Find where the given text appears and provide that cell's center as [x, y] coordinate. 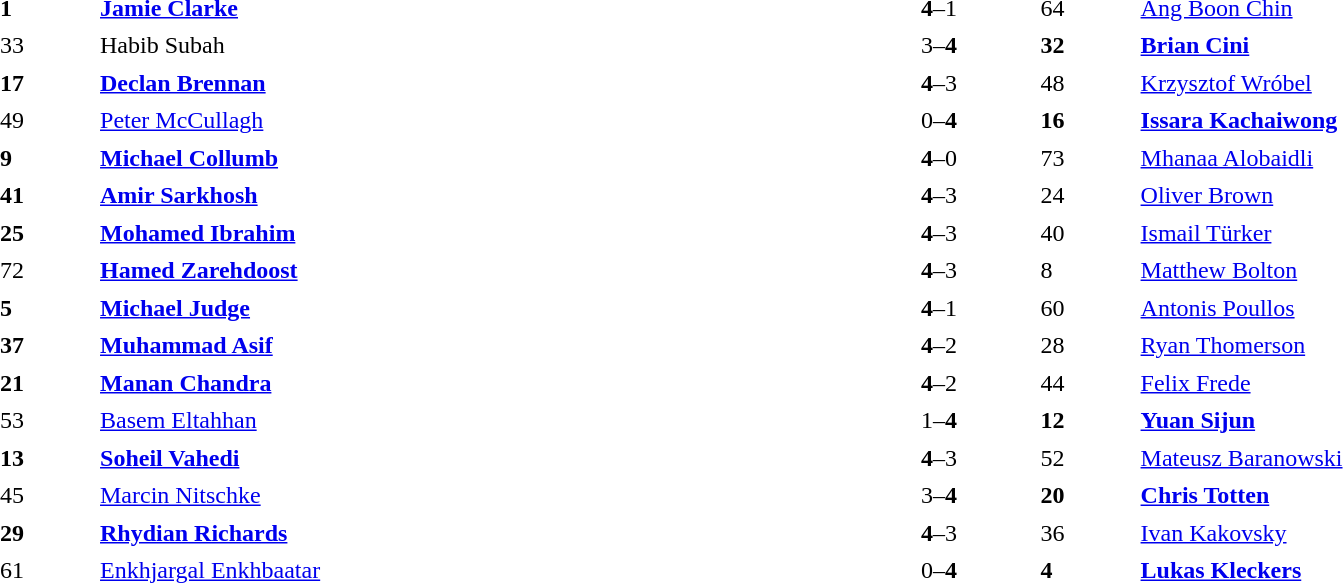
Amir Sarkhosh [469, 195]
Muhammad Asif [469, 345]
32 [1086, 45]
73 [1086, 158]
40 [1086, 233]
8 [1086, 271]
1–4 [938, 421]
4–0 [938, 158]
Hamed Zarehdoost [469, 271]
Basem Eltahhan [469, 421]
48 [1086, 83]
Manan Chandra [469, 383]
Rhydian Richards [469, 533]
52 [1086, 458]
Habib Subah [469, 45]
Mohamed Ibrahim [469, 233]
16 [1086, 121]
0–4 [938, 121]
Michael Judge [469, 308]
60 [1086, 308]
20 [1086, 495]
44 [1086, 383]
36 [1086, 533]
Soheil Vahedi [469, 458]
Marcin Nitschke [469, 495]
Peter McCullagh [469, 121]
12 [1086, 421]
Declan Brennan [469, 83]
24 [1086, 195]
28 [1086, 345]
4–1 [938, 308]
Michael Collumb [469, 158]
